Search for the cell housing the specified text and yield its (X, Y) center coordinate. 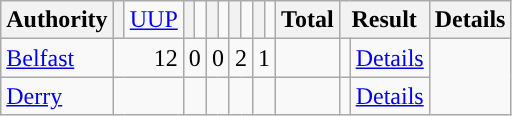
Belfast (57, 58)
UUP (154, 20)
Authority (57, 20)
12 (148, 58)
Total (308, 20)
2 (240, 58)
1 (264, 58)
Result (384, 20)
Derry (57, 96)
